Return (X, Y) of the center of cell containing provided text 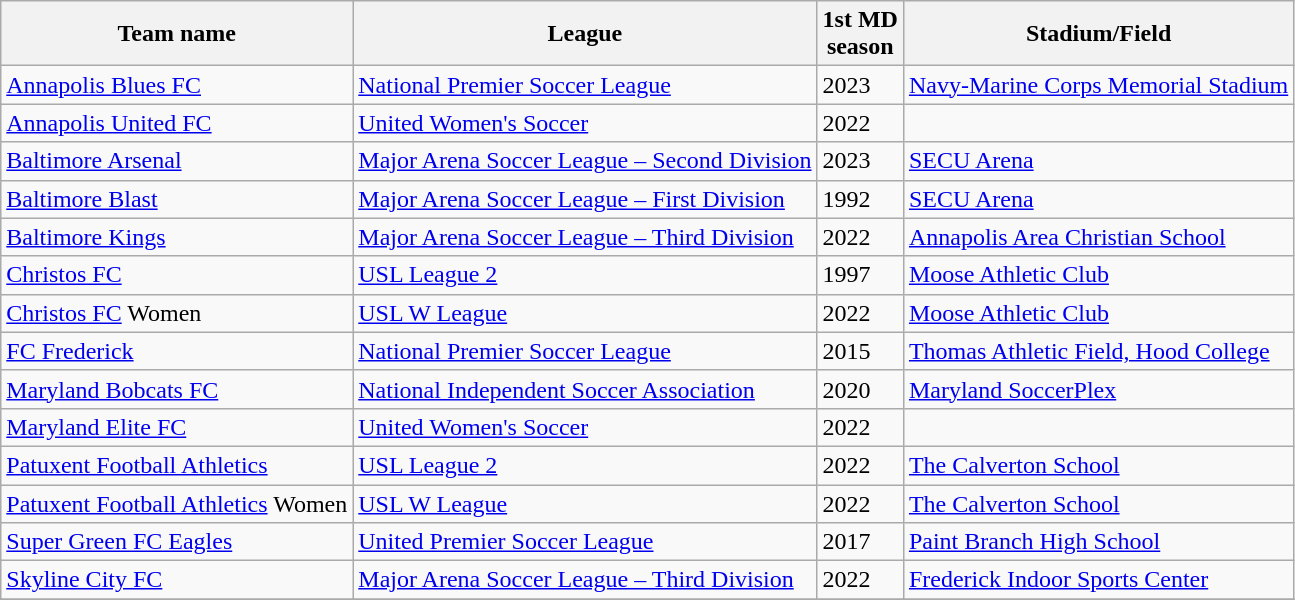
2017 (860, 542)
Christos FC Women (177, 313)
1997 (860, 275)
Baltimore Arsenal (177, 161)
2020 (860, 389)
Stadium/Field (1098, 34)
Paint Branch High School (1098, 542)
Team name (177, 34)
Frederick Indoor Sports Center (1098, 580)
Baltimore Blast (177, 199)
Super Green FC Eagles (177, 542)
Navy-Marine Corps Memorial Stadium (1098, 85)
United Premier Soccer League (585, 542)
Patuxent Football Athletics (177, 465)
Christos FC (177, 275)
Baltimore Kings (177, 237)
Annapolis Blues FC (177, 85)
National Independent Soccer Association (585, 389)
Thomas Athletic Field, Hood College (1098, 351)
Annapolis Area Christian School (1098, 237)
Skyline City FC (177, 580)
Patuxent Football Athletics Women (177, 503)
1st MD season (860, 34)
Major Arena Soccer League – First Division (585, 199)
1992 (860, 199)
FC Frederick (177, 351)
2015 (860, 351)
Maryland SoccerPlex (1098, 389)
Maryland Bobcats FC (177, 389)
Major Arena Soccer League – Second Division (585, 161)
Annapolis United FC (177, 123)
League (585, 34)
Maryland Elite FC (177, 427)
